Extract the [x, y] coordinate from the center of the cell holding the provided text.  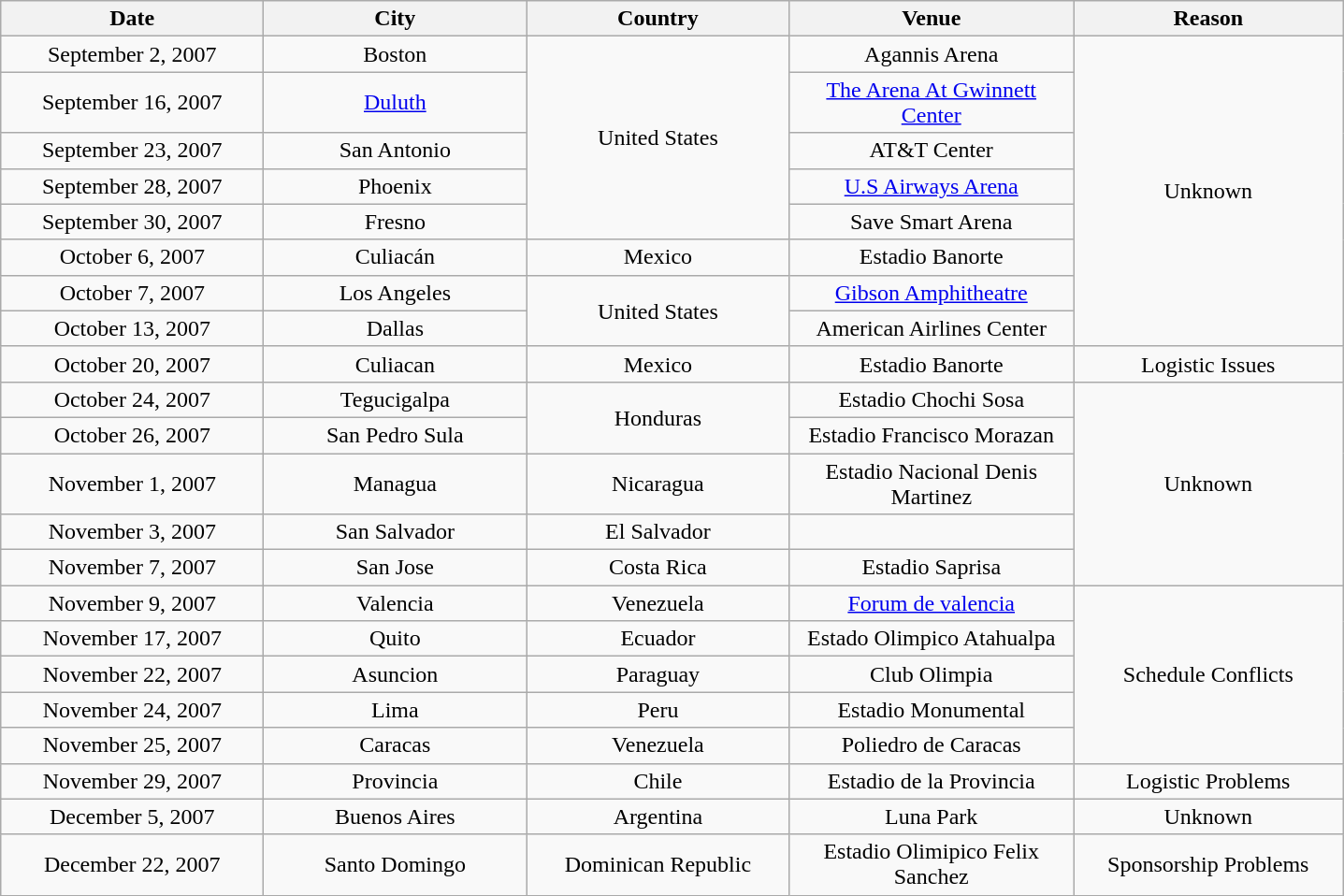
Save Smart Arena [932, 222]
American Airlines Center [932, 328]
November 24, 2007 [133, 710]
Estadio Chochi Sosa [932, 399]
Fresno [395, 222]
El Salvador [658, 532]
Los Angeles [395, 293]
Estadio Monumental [932, 710]
Lima [395, 710]
October 13, 2007 [133, 328]
Ecuador [658, 639]
Argentina [658, 817]
Club Olimpia [932, 674]
San Pedro Sula [395, 435]
Provincia [395, 781]
September 30, 2007 [133, 222]
Culiacán [395, 257]
December 5, 2007 [133, 817]
Poliedro de Caracas [932, 745]
U.S Airways Arena [932, 186]
Dallas [395, 328]
Estadio Nacional Denis Martinez [932, 483]
AT&T Center [932, 151]
Culiacan [395, 364]
Buenos Aires [395, 817]
Estadio Francisco Morazan [932, 435]
Estado Olimpico Atahualpa [932, 639]
Estadio Saprisa [932, 568]
The Arena At Gwinnett Center [932, 103]
September 28, 2007 [133, 186]
Tegucigalpa [395, 399]
Luna Park [932, 817]
November 9, 2007 [133, 603]
Logistic Issues [1208, 364]
November 7, 2007 [133, 568]
Agannis Arena [932, 54]
Peru [658, 710]
Sponsorship Problems [1208, 864]
October 7, 2007 [133, 293]
Boston [395, 54]
November 29, 2007 [133, 781]
Estadio de la Provincia [932, 781]
December 22, 2007 [133, 864]
October 24, 2007 [133, 399]
September 16, 2007 [133, 103]
October 6, 2007 [133, 257]
Costa Rica [658, 568]
October 26, 2007 [133, 435]
Santo Domingo [395, 864]
Reason [1208, 19]
November 25, 2007 [133, 745]
Schedule Conflicts [1208, 674]
Caracas [395, 745]
November 22, 2007 [133, 674]
Quito [395, 639]
Logistic Problems [1208, 781]
Chile [658, 781]
Duluth [395, 103]
November 3, 2007 [133, 532]
San Jose [395, 568]
Date [133, 19]
Nicaragua [658, 483]
October 20, 2007 [133, 364]
Forum de valencia [932, 603]
Estadio Olimipico Felix Sanchez [932, 864]
Paraguay [658, 674]
Venue [932, 19]
November 1, 2007 [133, 483]
Managua [395, 483]
Asuncion [395, 674]
Dominican Republic [658, 864]
Country [658, 19]
City [395, 19]
September 2, 2007 [133, 54]
Phoenix [395, 186]
San Salvador [395, 532]
Honduras [658, 417]
November 17, 2007 [133, 639]
September 23, 2007 [133, 151]
San Antonio [395, 151]
Valencia [395, 603]
Gibson Amphitheatre [932, 293]
